Detect which cell encompasses the target text, then output its (x, y) center coordinate. 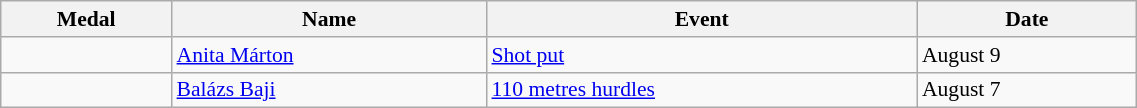
Shot put (701, 55)
Medal (86, 19)
Event (701, 19)
Balázs Baji (330, 90)
Name (330, 19)
110 metres hurdles (701, 90)
Date (1027, 19)
August 7 (1027, 90)
August 9 (1027, 55)
Anita Márton (330, 55)
